Output the (X, Y) coordinate of the center of the cell containing the given text.  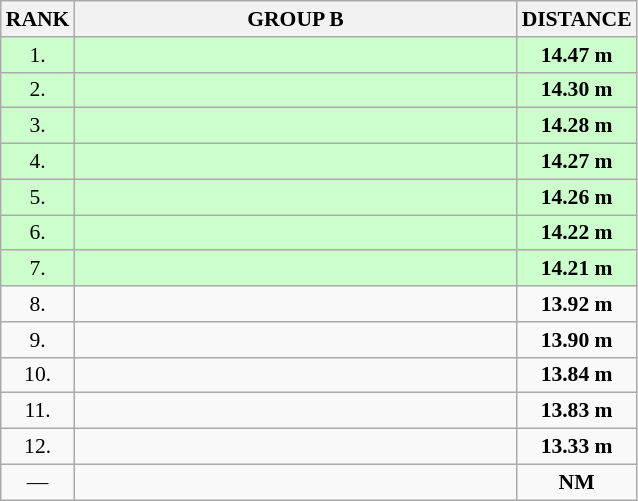
14.22 m (577, 233)
5. (38, 197)
7. (38, 269)
— (38, 482)
13.84 m (577, 375)
14.30 m (577, 90)
GROUP B (295, 19)
14.27 m (577, 162)
13.33 m (577, 447)
10. (38, 375)
2. (38, 90)
6. (38, 233)
14.47 m (577, 55)
13.92 m (577, 304)
13.90 m (577, 340)
13.83 m (577, 411)
3. (38, 126)
12. (38, 447)
9. (38, 340)
4. (38, 162)
NM (577, 482)
RANK (38, 19)
14.26 m (577, 197)
8. (38, 304)
14.21 m (577, 269)
11. (38, 411)
DISTANCE (577, 19)
1. (38, 55)
14.28 m (577, 126)
